Identify which cell holds the provided text, then report its [x, y] central coordinate. 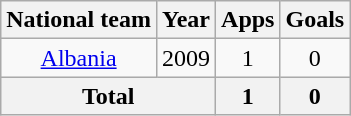
Year [186, 20]
National team [79, 20]
Albania [79, 58]
Apps [248, 20]
Total [108, 96]
2009 [186, 58]
Goals [315, 20]
